Capture the cell that displays the provided text and extract its (x, y) central coordinate. 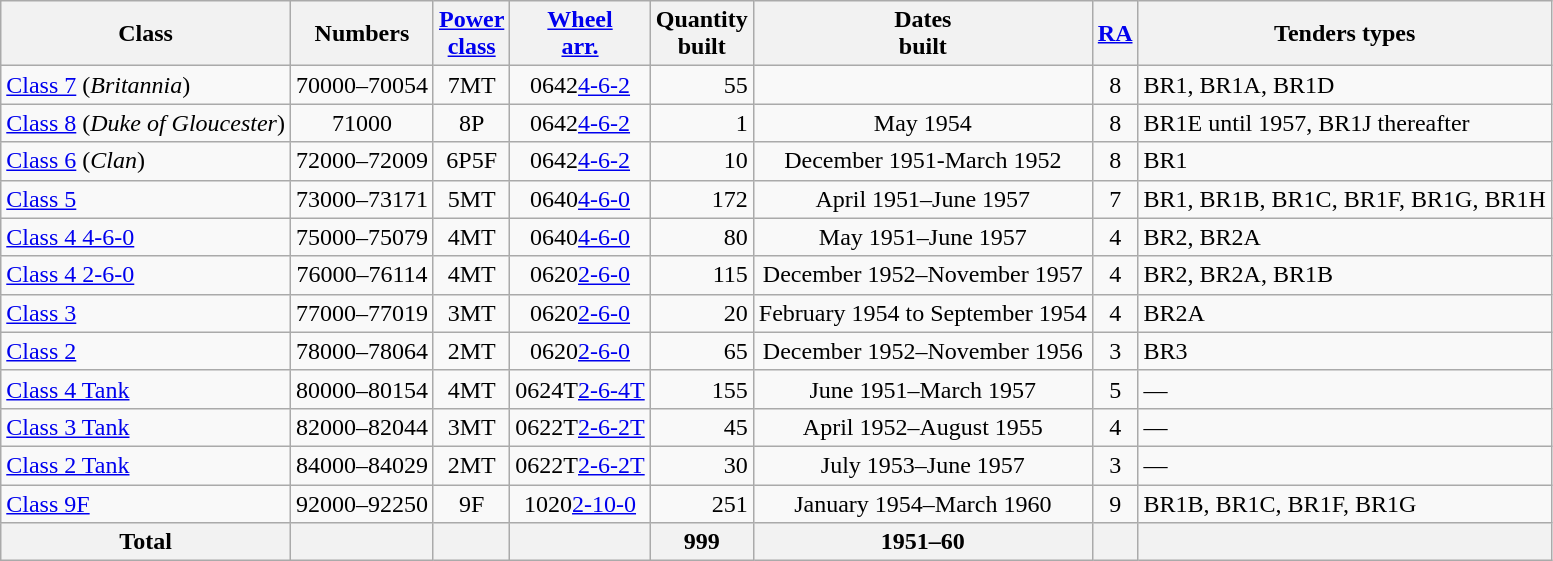
73000–73171 (362, 199)
155 (702, 389)
Class 2 Tank (146, 465)
February 1954 to September 1954 (922, 313)
251 (702, 503)
Quantitybuilt (702, 34)
May 1954 (922, 123)
70000–70054 (362, 85)
71000 (362, 123)
BR3 (1344, 351)
BR1E until 1957, BR1J thereafter (1344, 123)
Class 2 (146, 351)
8P (471, 123)
December 1951-March 1952 (922, 161)
Numbers (362, 34)
Class 3 (146, 313)
7MT (471, 85)
December 1952–November 1956 (922, 351)
January 1954–March 1960 (922, 503)
6P5F (471, 161)
92000–92250 (362, 503)
BR1B, BR1C, BR1F, BR1G (1344, 503)
45 (702, 427)
115 (702, 275)
80000–80154 (362, 389)
BR1 (1344, 161)
May 1951–June 1957 (922, 237)
April 1951–June 1957 (922, 199)
BR2A (1344, 313)
Class 4 Tank (146, 389)
999 (702, 542)
5 (1115, 389)
1 (702, 123)
82000–82044 (362, 427)
7 (1115, 199)
December 1952–November 1957 (922, 275)
Powerclass (471, 34)
72000–72009 (362, 161)
30 (702, 465)
80 (702, 237)
Class 4 4-6-0 (146, 237)
Class 6 (Clan) (146, 161)
1951–60 (922, 542)
78000–78064 (362, 351)
172 (702, 199)
9F (471, 503)
Dates built (922, 34)
Class 3 Tank (146, 427)
84000–84029 (362, 465)
9 (1115, 503)
10202-10-0 (580, 503)
0624T2-6-4T (580, 389)
Class 9F (146, 503)
BR2, BR2A (1344, 237)
April 1952–August 1955 (922, 427)
Class 8 (Duke of Gloucester) (146, 123)
77000–77019 (362, 313)
Total (146, 542)
10 (702, 161)
RA (1115, 34)
Tenders types (1344, 34)
65 (702, 351)
75000–75079 (362, 237)
Wheelarr. (580, 34)
55 (702, 85)
July 1953–June 1957 (922, 465)
5MT (471, 199)
Class 5 (146, 199)
20 (702, 313)
Class (146, 34)
BR1, BR1B, BR1C, BR1F, BR1G, BR1H (1344, 199)
BR2, BR2A, BR1B (1344, 275)
June 1951–March 1957 (922, 389)
Class 7 (Britannia) (146, 85)
Class 4 2-6-0 (146, 275)
BR1, BR1A, BR1D (1344, 85)
76000–76114 (362, 275)
